Detect which cell encompasses the target text, then output its (X, Y) center coordinate. 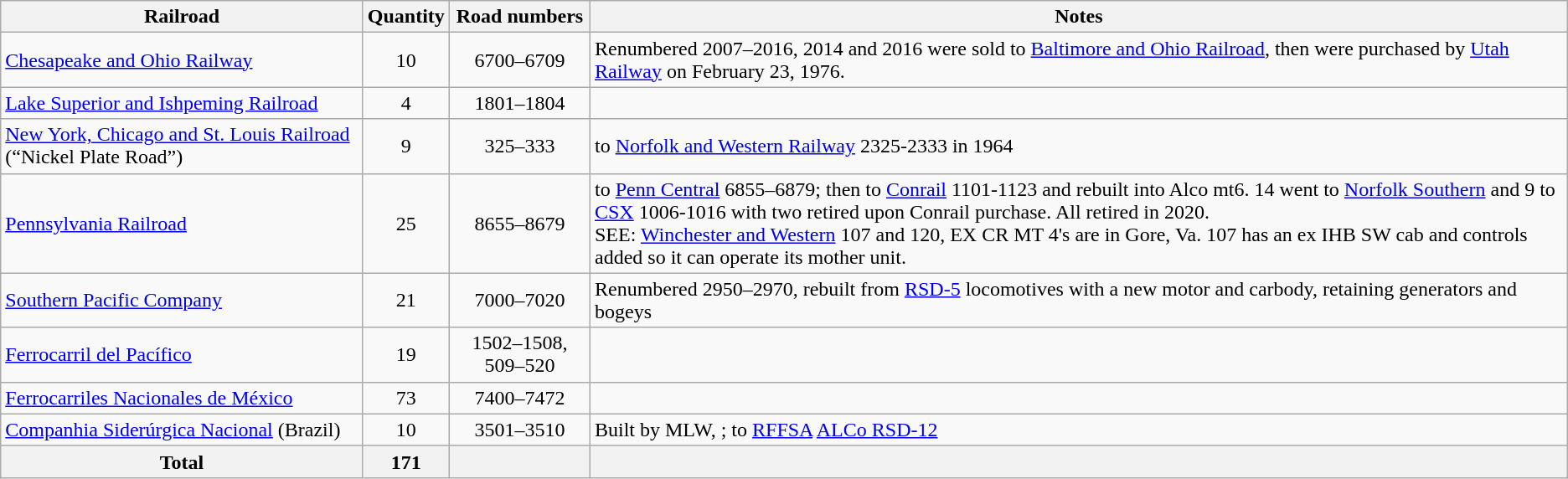
7400–7472 (519, 398)
Notes (1079, 17)
Renumbered 2007–2016, 2014 and 2016 were sold to Baltimore and Ohio Railroad, then were purchased by Utah Railway on February 23, 1976. (1079, 60)
7000–7020 (519, 300)
Built by MLW, ; to RFFSA ALCo RSD-12 (1079, 430)
Ferrocarriles Nacionales de México (183, 398)
8655–8679 (519, 223)
1502–1508, 509–520 (519, 355)
Road numbers (519, 17)
Lake Superior and Ishpeming Railroad (183, 103)
1801–1804 (519, 103)
25 (405, 223)
21 (405, 300)
to Norfolk and Western Railway 2325-2333 in 1964 (1079, 146)
325–333 (519, 146)
New York, Chicago and St. Louis Railroad (“Nickel Plate Road”) (183, 146)
Southern Pacific Company (183, 300)
73 (405, 398)
19 (405, 355)
Companhia Siderúrgica Nacional (Brazil) (183, 430)
Total (183, 461)
Renumbered 2950–2970, rebuilt from RSD-5 locomotives with a new motor and carbody, retaining generators and bogeys (1079, 300)
9 (405, 146)
Railroad (183, 17)
6700–6709 (519, 60)
3501–3510 (519, 430)
Ferrocarril del Pacífico (183, 355)
171 (405, 461)
4 (405, 103)
Quantity (405, 17)
Pennsylvania Railroad (183, 223)
Chesapeake and Ohio Railway (183, 60)
